Capture the cell that displays the provided text and extract its [x, y] central coordinate. 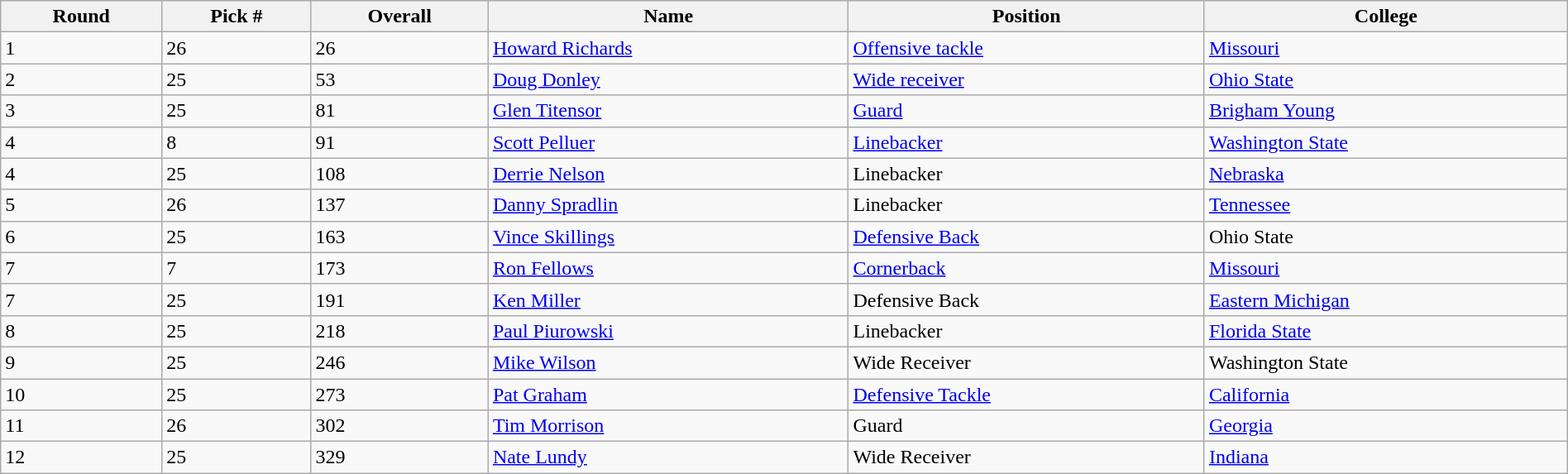
302 [399, 426]
Paul Piurowski [668, 331]
Tim Morrison [668, 426]
329 [399, 457]
Mike Wilson [668, 362]
246 [399, 362]
Georgia [1386, 426]
Tennessee [1386, 205]
College [1386, 17]
Derrie Nelson [668, 174]
Nate Lundy [668, 457]
137 [399, 205]
Nebraska [1386, 174]
Cornerback [1026, 268]
9 [81, 362]
6 [81, 237]
California [1386, 395]
Pick # [237, 17]
218 [399, 331]
53 [399, 79]
81 [399, 111]
Brigham Young [1386, 111]
11 [81, 426]
Pat Graham [668, 395]
Doug Donley [668, 79]
5 [81, 205]
Name [668, 17]
173 [399, 268]
Scott Pelluer [668, 142]
163 [399, 237]
273 [399, 395]
Offensive tackle [1026, 48]
12 [81, 457]
Glen Titensor [668, 111]
Defensive Tackle [1026, 395]
108 [399, 174]
Position [1026, 17]
10 [81, 395]
Round [81, 17]
3 [81, 111]
Ron Fellows [668, 268]
Florida State [1386, 331]
Wide receiver [1026, 79]
Howard Richards [668, 48]
2 [81, 79]
91 [399, 142]
Danny Spradlin [668, 205]
1 [81, 48]
Vince Skillings [668, 237]
Overall [399, 17]
191 [399, 299]
Indiana [1386, 457]
Ken Miller [668, 299]
Eastern Michigan [1386, 299]
